Search for the cell housing the specified text and yield its (x, y) center coordinate. 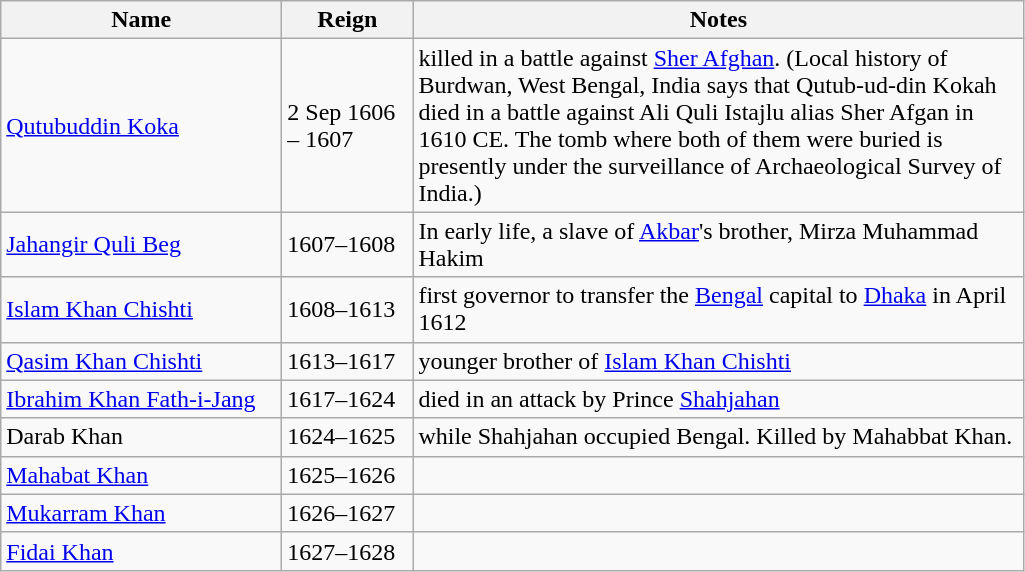
Fidai Khan (142, 551)
Name (142, 20)
1625–1626 (348, 475)
Mukarram Khan (142, 513)
first governor to transfer the Bengal capital to Dhaka in April 1612 (718, 310)
In early life, a slave of Akbar's brother, Mirza Muhammad Hakim (718, 244)
Ibrahim Khan Fath-i-Jang (142, 399)
1613–1617 (348, 361)
Islam Khan Chishti (142, 310)
Reign (348, 20)
Qasim Khan Chishti (142, 361)
1617–1624 (348, 399)
died in an attack by Prince Shahjahan (718, 399)
Jahangir Quli Beg (142, 244)
Qutubuddin Koka (142, 126)
1624–1625 (348, 437)
1627–1628 (348, 551)
1626–1627 (348, 513)
Mahabat Khan (142, 475)
1607–1608 (348, 244)
younger brother of Islam Khan Chishti (718, 361)
while Shahjahan occupied Bengal. Killed by Mahabbat Khan. (718, 437)
Notes (718, 20)
2 Sep 1606 – 1607 (348, 126)
Darab Khan (142, 437)
1608–1613 (348, 310)
